Find where the given text appears and provide that cell's center as [x, y] coordinate. 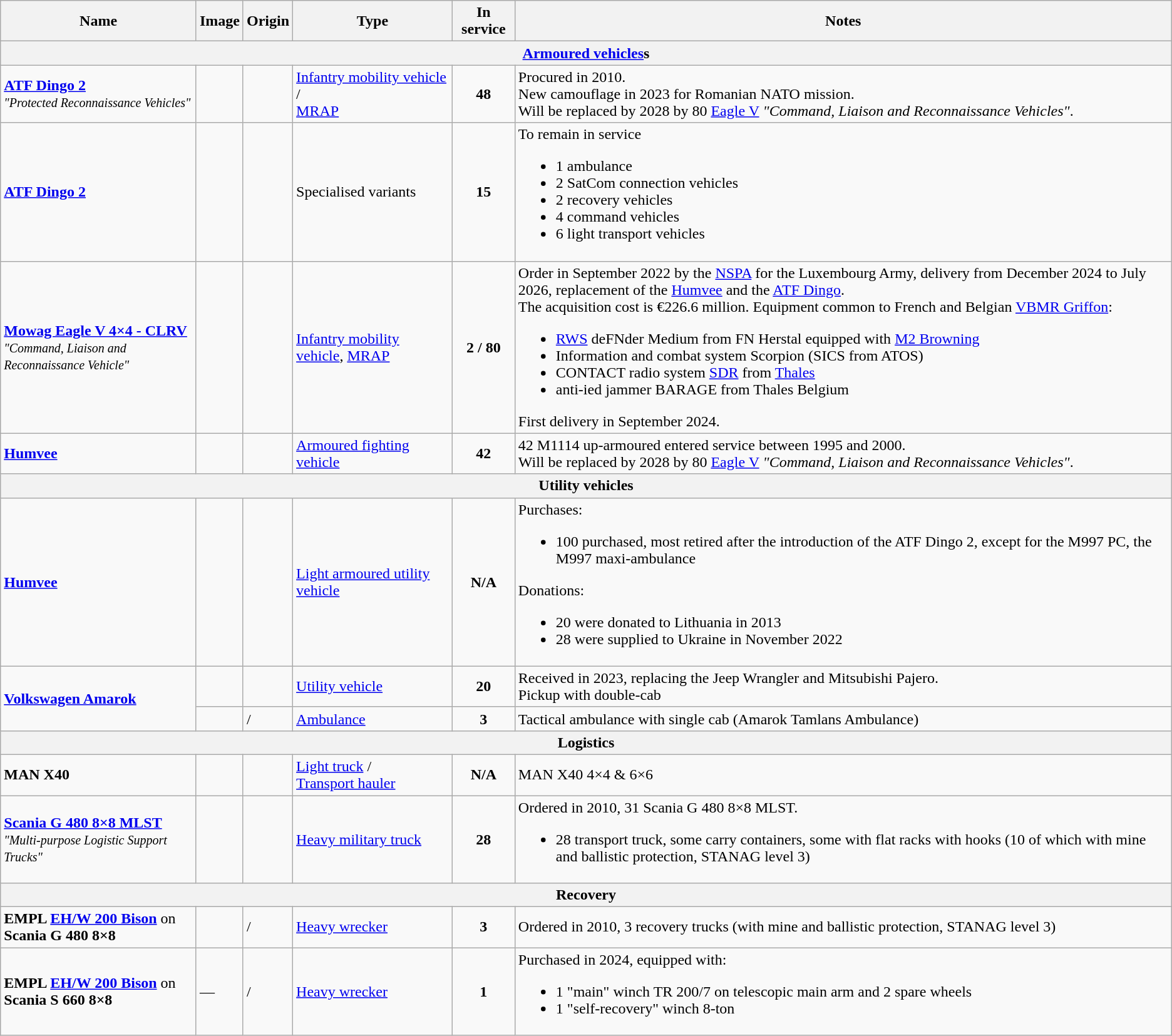
Image [219, 21]
MAN X40 [99, 775]
Light truck /Transport hauler [373, 775]
Volkswagen Amarok [99, 699]
Name [99, 21]
ATF Dingo 2"Protected Reconnaissance Vehicles" [99, 94]
Notes [843, 21]
Logistics [586, 742]
42 M1114 up-armoured entered service between 1995 and 2000.Will be replaced by 2028 by 80 Eagle V "Command, Liaison and Reconnaissance Vehicles". [843, 453]
Infantry mobility vehicle, MRAP [373, 347]
Ambulance [373, 719]
1 [483, 992]
48 [483, 94]
Received in 2023, replacing the Jeep Wrangler and Mitsubishi Pajero.Pickup with double-cab [843, 686]
Ordered in 2010, 3 recovery trucks (with mine and ballistic protection, STANAG level 3) [843, 928]
Tactical ambulance with single cab (Amarok Tamlans Ambulance) [843, 719]
2 / 80 [483, 347]
Heavy military truck [373, 839]
Armoured vehicless [586, 53]
Armoured fighting vehicle [373, 453]
Type [373, 21]
Origin [268, 21]
— [219, 992]
42 [483, 453]
Recovery [586, 895]
15 [483, 192]
ATF Dingo 2 [99, 192]
Infantry mobility vehicle /MRAP [373, 94]
28 [483, 839]
EMPL EH/W 200 Bison onScania S 660 8×8 [99, 992]
MAN X40 4×4 & 6×6 [843, 775]
Purchased in 2024, equipped with:1 "main" winch TR 200/7 on telescopic main arm and 2 spare wheels1 "self-recovery" winch 8-ton [843, 992]
Scania G 480 8×8 MLST"Multi-purpose Logistic Support Trucks" [99, 839]
To remain in service 1 ambulance2 SatCom connection vehicles2 recovery vehicles4 command vehicles6 light transport vehicles [843, 192]
Mowag Eagle V 4×4 - CLRV"Command, Liaison and Reconnaissance Vehicle" [99, 347]
Specialised variants [373, 192]
In service [483, 21]
20 [483, 686]
EMPL EH/W 200 Bison onScania G 480 8×8 [99, 928]
Utility vehicles [586, 486]
Utility vehicle [373, 686]
Light armoured utility vehicle [373, 582]
